Extract the (x, y) coordinate from the center of the cell holding the provided text.  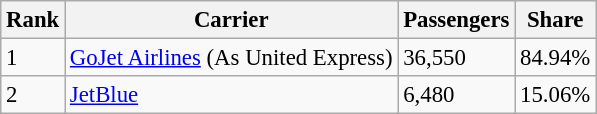
36,550 (456, 58)
15.06% (556, 95)
2 (33, 95)
GoJet Airlines (As United Express) (232, 58)
Carrier (232, 20)
JetBlue (232, 95)
Share (556, 20)
Passengers (456, 20)
1 (33, 58)
6,480 (456, 95)
84.94% (556, 58)
Rank (33, 20)
